Locate the cell with the specified text and output its (X, Y) center coordinate. 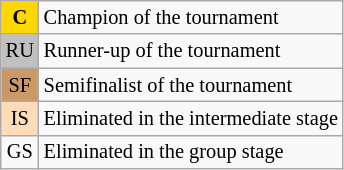
Runner-up of the tournament (191, 51)
IS (20, 118)
C (20, 17)
Eliminated in the intermediate stage (191, 118)
GS (20, 152)
Champion of the tournament (191, 17)
Semifinalist of the tournament (191, 85)
Eliminated in the group stage (191, 152)
SF (20, 85)
RU (20, 51)
